Determine the (X, Y) coordinate at the center of the cell enclosing the given text.  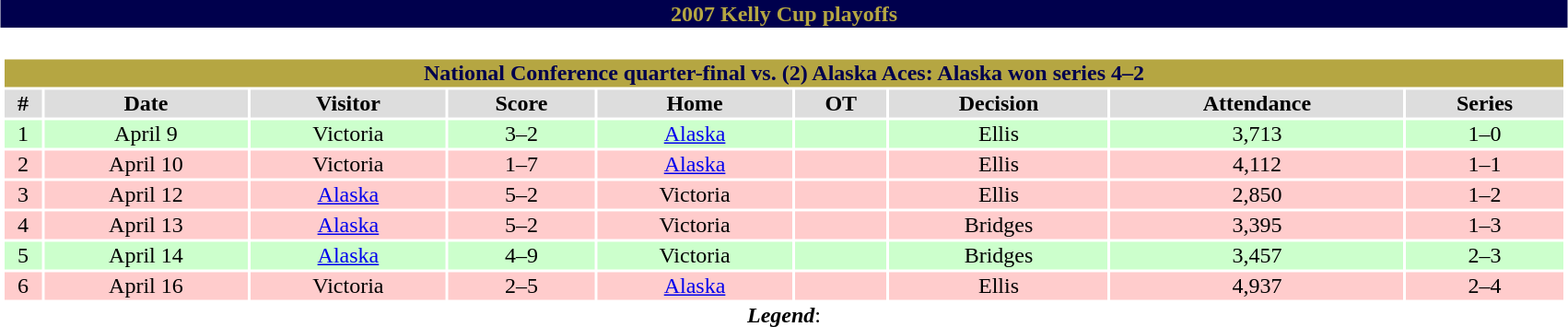
2–5 (521, 286)
1–3 (1484, 226)
2,850 (1257, 194)
3–2 (521, 134)
Attendance (1257, 104)
# (23, 104)
6 (23, 286)
April 14 (146, 255)
4,112 (1257, 165)
4 (23, 226)
2–3 (1484, 255)
Home (695, 104)
April 13 (146, 226)
OT (841, 104)
April 10 (146, 165)
3,395 (1257, 226)
Score (521, 104)
Series (1484, 104)
Decision (999, 104)
April 12 (146, 194)
3 (23, 194)
1–0 (1484, 134)
1 (23, 134)
Date (146, 104)
3,713 (1257, 134)
National Conference quarter-final vs. (2) Alaska Aces: Alaska won series 4–2 (783, 73)
Visitor (348, 104)
4,937 (1257, 286)
April 9 (146, 134)
1–2 (1484, 194)
2 (23, 165)
2–4 (1484, 286)
April 16 (146, 286)
4–9 (521, 255)
5 (23, 255)
3,457 (1257, 255)
1–1 (1484, 165)
2007 Kelly Cup playoffs (784, 14)
1–7 (521, 165)
